Search for the cell housing the specified text and yield its [X, Y] center coordinate. 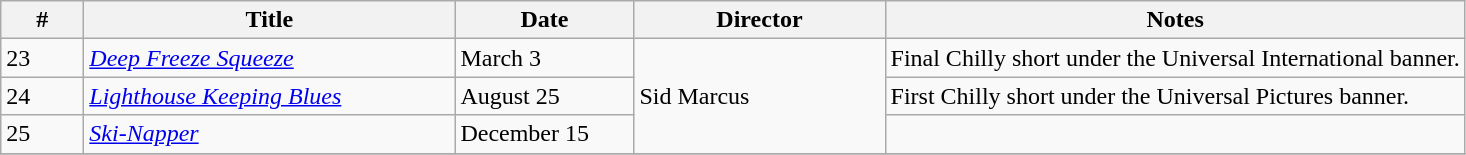
March 3 [544, 58]
August 25 [544, 96]
23 [42, 58]
Ski-Napper [270, 134]
# [42, 20]
December 15 [544, 134]
25 [42, 134]
Notes [1175, 20]
Director [760, 20]
Deep Freeze Squeeze [270, 58]
Title [270, 20]
Sid Marcus [760, 96]
24 [42, 96]
First Chilly short under the Universal Pictures banner. [1175, 96]
Date [544, 20]
Final Chilly short under the Universal International banner. [1175, 58]
Lighthouse Keeping Blues [270, 96]
